From the cell containing the given text, extract its center point as [X, Y] coordinate. 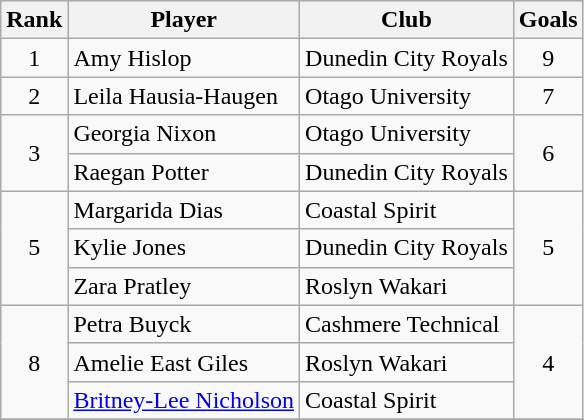
9 [548, 58]
Britney-Lee Nicholson [184, 400]
2 [34, 96]
4 [548, 362]
Georgia Nixon [184, 134]
3 [34, 153]
Raegan Potter [184, 172]
Petra Buyck [184, 324]
Amy Hislop [184, 58]
Rank [34, 20]
1 [34, 58]
Amelie East Giles [184, 362]
8 [34, 362]
7 [548, 96]
Leila Hausia-Haugen [184, 96]
Cashmere Technical [407, 324]
Kylie Jones [184, 248]
Player [184, 20]
6 [548, 153]
Margarida Dias [184, 210]
Club [407, 20]
Goals [548, 20]
Zara Pratley [184, 286]
